Provide the [X, Y] coordinate of the cell's center where the given text is located.  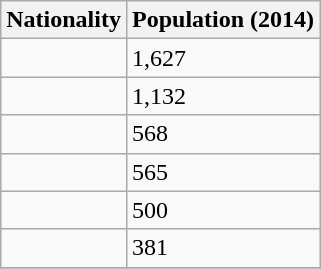
500 [222, 210]
568 [222, 134]
1,132 [222, 96]
565 [222, 172]
Nationality [64, 20]
381 [222, 248]
1,627 [222, 58]
Population (2014) [222, 20]
